Determine the [X, Y] coordinate at the center of the cell enclosing the given text.  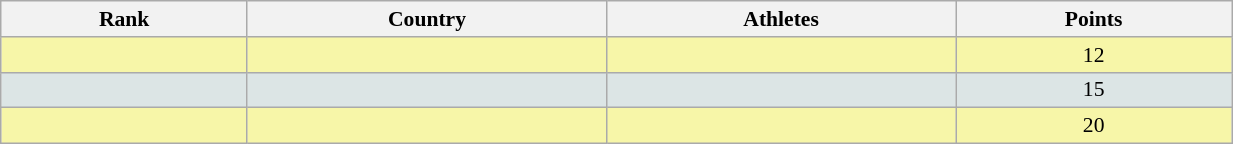
20 [1094, 126]
12 [1094, 55]
Points [1094, 19]
15 [1094, 90]
Athletes [782, 19]
Country [426, 19]
Rank [124, 19]
